From the cell containing the given text, extract its center point as [X, Y] coordinate. 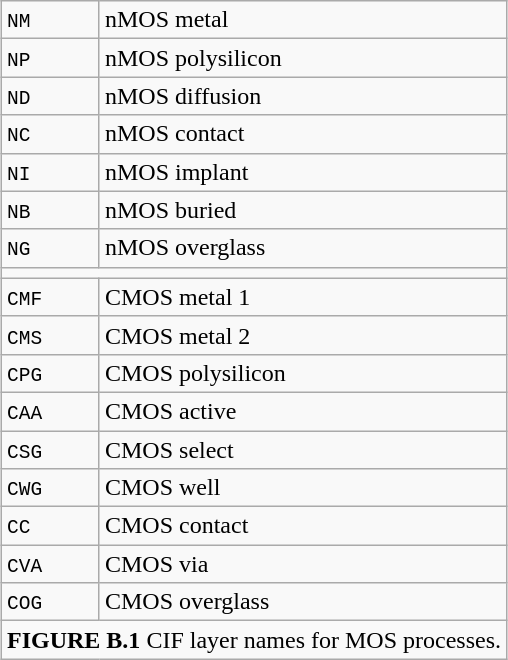
NI [50, 172]
CWG [50, 488]
NB [50, 210]
NC [50, 134]
nMOS diffusion [302, 96]
CMOS via [302, 564]
COG [50, 602]
CMOS active [302, 411]
ND [50, 96]
CMOS contact [302, 526]
nMOS buried [302, 210]
CMOS overglass [302, 602]
CMS [50, 335]
FIGURE B.1 CIF layer names for MOS processes. [254, 640]
CVA [50, 564]
CMOS metal 1 [302, 297]
nMOS overglass [302, 248]
NP [50, 58]
CMOS well [302, 488]
CSG [50, 449]
CMOS polysilicon [302, 373]
CMOS select [302, 449]
nMOS polysilicon [302, 58]
CAA [50, 411]
CC [50, 526]
CMOS metal 2 [302, 335]
nMOS contact [302, 134]
CMF [50, 297]
nMOS implant [302, 172]
nMOS metal [302, 20]
NG [50, 248]
NM [50, 20]
CPG [50, 373]
